Scan for the cell matching the given text and deliver its [x, y] coordinate at center. 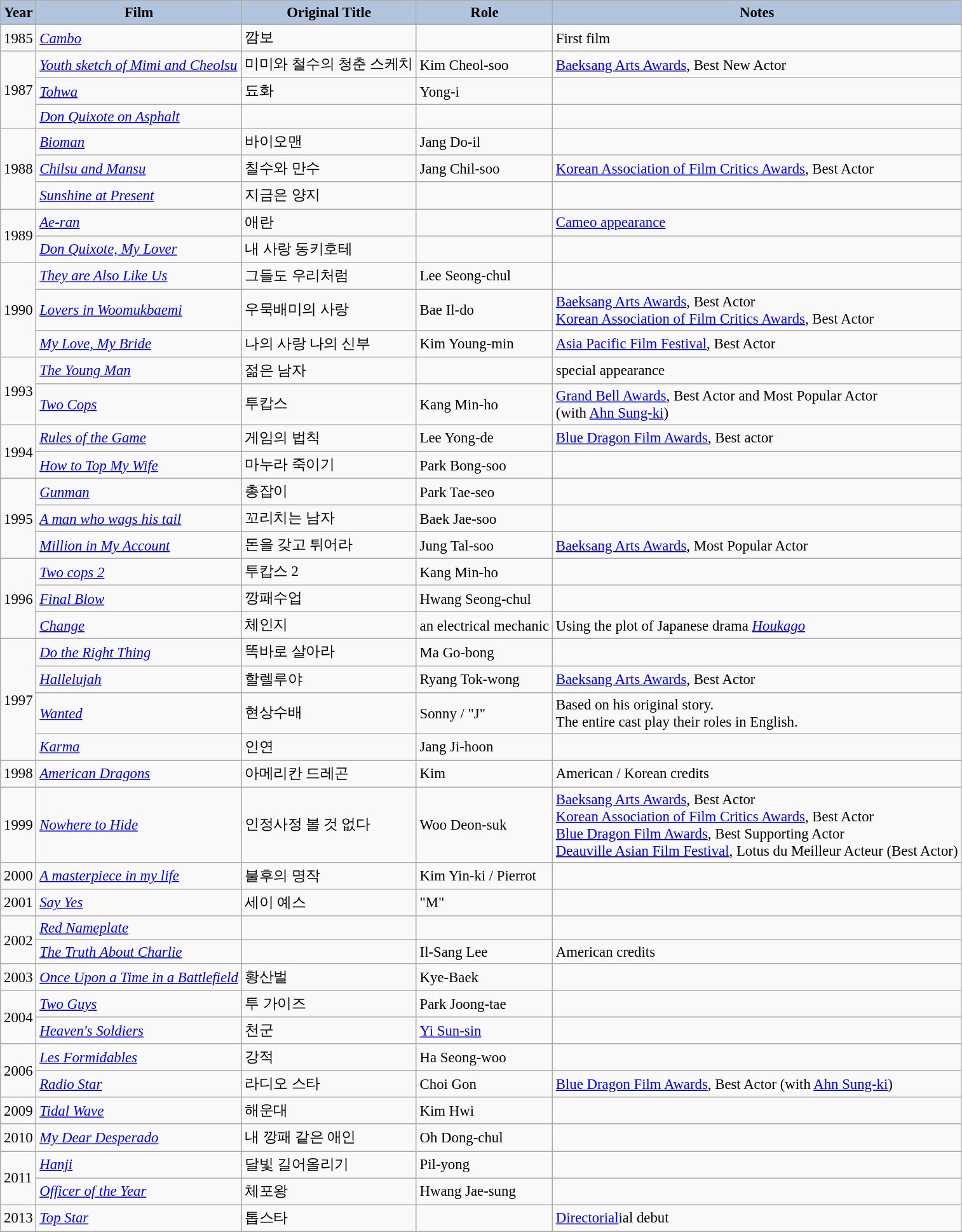
불후의 명작 [329, 876]
칠수와 만수 [329, 168]
Kye-Baek [484, 977]
Jang Do-il [484, 142]
1994 [18, 451]
Bioman [139, 142]
Radio Star [139, 1084]
Lovers in Woomukbaemi [139, 310]
Two Cops [139, 404]
1996 [18, 599]
Kim Hwi [484, 1111]
인정사정 볼 것 없다 [329, 825]
Pil-yong [484, 1165]
할렐루야 [329, 679]
Year [18, 13]
Park Tae-seo [484, 492]
아메리칸 드레곤 [329, 774]
Kim Cheol-soo [484, 65]
Choi Gon [484, 1084]
Baeksang Arts Awards, Best New Actor [757, 65]
My Love, My Bride [139, 344]
깜보 [329, 38]
투캅스 [329, 404]
내 사랑 동키호테 [329, 249]
천군 [329, 1030]
an electrical mechanic [484, 626]
Bae Il-do [484, 310]
Original Title [329, 13]
Baeksang Arts Awards, Most Popular Actor [757, 545]
우묵배미의 사랑 [329, 310]
Based on his original story.The entire cast play their roles in English. [757, 713]
First film [757, 38]
Say Yes [139, 903]
Officer of the Year [139, 1191]
1988 [18, 168]
내 깡패 같은 애인 [329, 1138]
Oh Dong-chul [484, 1138]
체인지 [329, 626]
Kim Young-min [484, 344]
A man who wags his tail [139, 519]
똑바로 살아라 [329, 652]
Chilsu and Mansu [139, 168]
Blue Dragon Film Awards, Best Actor (with Ahn Sung-ki) [757, 1084]
Yong-i [484, 92]
Park Bong-soo [484, 465]
Ma Go-bong [484, 652]
Park Joong-tae [484, 1004]
Role [484, 13]
2006 [18, 1071]
톱스타 [329, 1218]
돈을 갖고 튀어라 [329, 545]
Sunshine at Present [139, 196]
Film [139, 13]
투 가이즈 [329, 1004]
Lee Seong-chul [484, 276]
1989 [18, 236]
Hanji [139, 1165]
1995 [18, 519]
마누라 죽이기 [329, 465]
Final Blow [139, 599]
그들도 우리처럼 [329, 276]
2002 [18, 940]
1987 [18, 90]
Gunman [139, 492]
Asia Pacific Film Festival, Best Actor [757, 344]
Baeksang Arts Awards, Best Actor [757, 679]
황산벌 [329, 977]
Wanted [139, 713]
Nowhere to Hide [139, 825]
Million in My Account [139, 545]
1998 [18, 774]
Don Quixote, My Lover [139, 249]
Hwang Seong-chul [484, 599]
달빛 길어올리기 [329, 1165]
1999 [18, 825]
Ryang Tok-wong [484, 679]
라디오 스타 [329, 1084]
Two cops 2 [139, 572]
Yi Sun-sin [484, 1030]
Notes [757, 13]
Kim Yin-ki / Pierrot [484, 876]
애란 [329, 222]
Woo Deon-suk [484, 825]
2011 [18, 1178]
2001 [18, 903]
Tidal Wave [139, 1111]
Lee Yong-de [484, 438]
Jang Ji-hoon [484, 747]
Using the plot of Japanese drama Houkago [757, 626]
게임의 법칙 [329, 438]
Ae-ran [139, 222]
2010 [18, 1138]
My Dear Desperado [139, 1138]
2000 [18, 876]
Heaven's Soldiers [139, 1030]
Il-Sang Lee [484, 952]
2013 [18, 1218]
The Truth About Charlie [139, 952]
The Young Man [139, 371]
Hallelujah [139, 679]
Ha Seong-woo [484, 1057]
세이 예스 [329, 903]
1997 [18, 699]
Rules of the Game [139, 438]
special appearance [757, 371]
Jung Tal-soo [484, 545]
체포왕 [329, 1191]
Two Guys [139, 1004]
Les Formidables [139, 1057]
How to Top My Wife [139, 465]
바이오맨 [329, 142]
Tohwa [139, 92]
Don Quixote on Asphalt [139, 117]
Grand Bell Awards, Best Actor and Most Popular Actor(with Ahn Sung-ki) [757, 404]
젊은 남자 [329, 371]
Korean Association of Film Critics Awards, Best Actor [757, 168]
Cameo appearance [757, 222]
현상수배 [329, 713]
꼬리치는 남자 [329, 519]
강적 [329, 1057]
나의 사랑 나의 신부 [329, 344]
"M" [484, 903]
Hwang Jae-sung [484, 1191]
Top Star [139, 1218]
Once Upon a Time in a Battlefield [139, 977]
총잡이 [329, 492]
American credits [757, 952]
1993 [18, 392]
American Dragons [139, 774]
Cambo [139, 38]
지금은 양지 [329, 196]
Red Nameplate [139, 928]
Directorialial debut [757, 1218]
Do the Right Thing [139, 652]
깡패수업 [329, 599]
Jang Chil-soo [484, 168]
Kim [484, 774]
2009 [18, 1111]
A masterpiece in my life [139, 876]
Blue Dragon Film Awards, Best actor [757, 438]
2003 [18, 977]
2004 [18, 1017]
인연 [329, 747]
Change [139, 626]
미미와 철수의 청춘 스케치 [329, 65]
American / Korean credits [757, 774]
해운대 [329, 1111]
Karma [139, 747]
They are Also Like Us [139, 276]
1985 [18, 38]
1990 [18, 310]
Sonny / "J" [484, 713]
Baeksang Arts Awards, Best ActorKorean Association of Film Critics Awards, Best Actor [757, 310]
Youth sketch of Mimi and Cheolsu [139, 65]
투캅스 2 [329, 572]
됴화 [329, 92]
Baek Jae-soo [484, 519]
